Extract the [x, y] coordinate from the center of the cell holding the provided text.  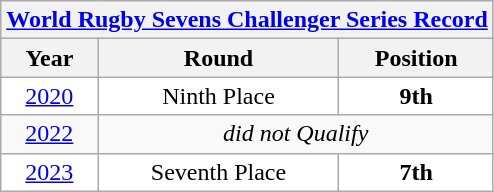
Seventh Place [218, 172]
7th [416, 172]
Year [50, 58]
2023 [50, 172]
Round [218, 58]
did not Qualify [296, 134]
World Rugby Sevens Challenger Series Record [248, 20]
Ninth Place [218, 96]
9th [416, 96]
2022 [50, 134]
Position [416, 58]
2020 [50, 96]
